Search for the cell housing the specified text and yield its (x, y) center coordinate. 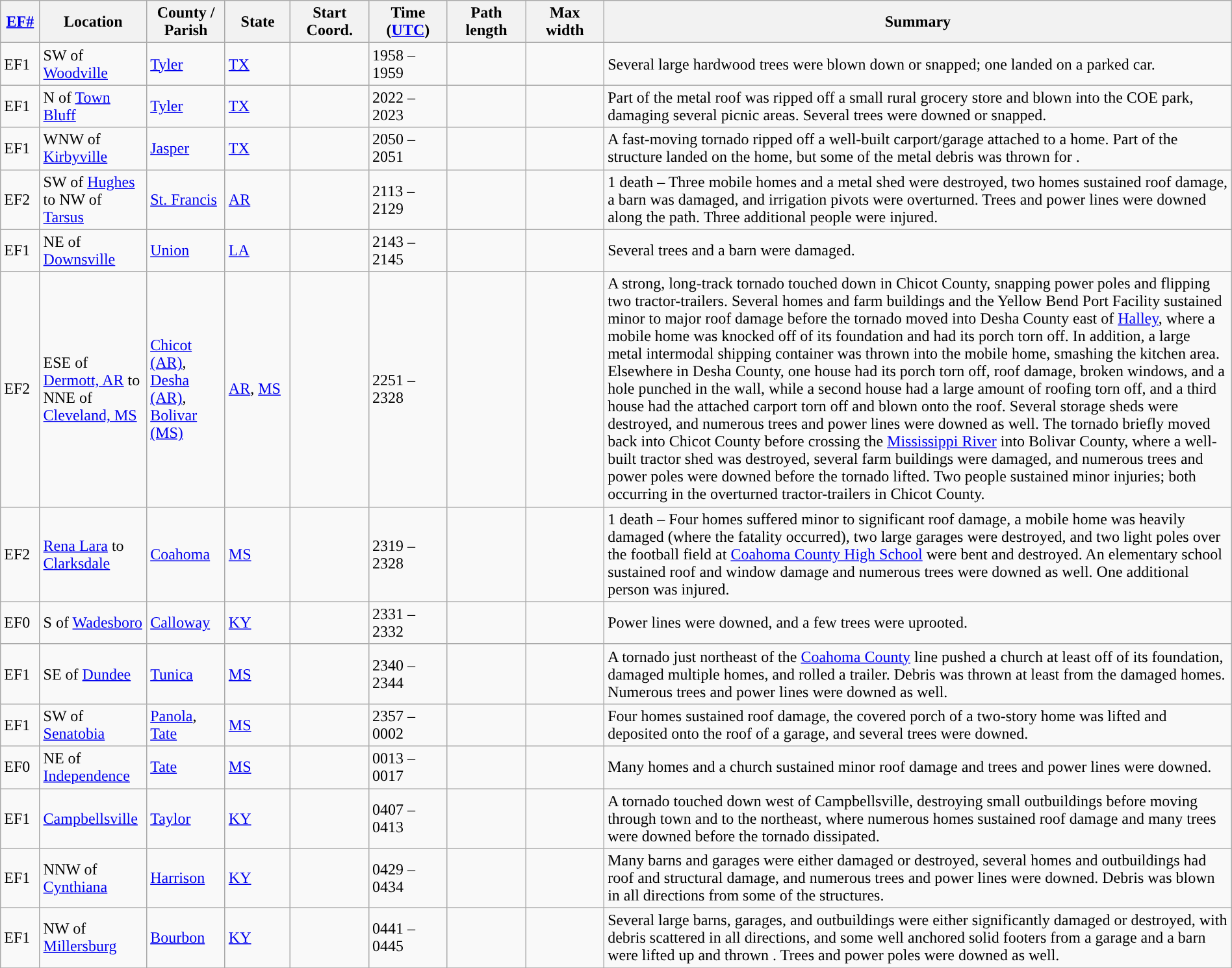
S of Wadesboro (94, 622)
2143 – 2145 (408, 251)
N of Town Bluff (94, 107)
NE of Downsville (94, 251)
Summary (918, 22)
Chicot (AR), Desha (AR), Bolivar (MS) (186, 389)
SW of Hughes to NW of Tarsus (94, 199)
Campbellsville (94, 819)
0441 – 0445 (408, 938)
SE of Dundee (94, 674)
NNW of Cynthiana (94, 878)
Several trees and a barn were damaged. (918, 251)
2340 – 2344 (408, 674)
Calloway (186, 622)
Rena Lara to Clarksdale (94, 554)
Harrison (186, 878)
0429 – 0434 (408, 878)
2022 – 2023 (408, 107)
AR (257, 199)
LA (257, 251)
Time (UTC) (408, 22)
Several large hardwood trees were blown down or snapped; one landed on a parked car. (918, 64)
2319 – 2328 (408, 554)
2357 – 0002 (408, 725)
Max width (565, 22)
Tate (186, 767)
0013 – 0017 (408, 767)
Coahoma (186, 554)
2113 – 2129 (408, 199)
ESE of Dermott, AR to NNE of Cleveland, MS (94, 389)
Bourbon (186, 938)
Taylor (186, 819)
State (257, 22)
NE of Independence (94, 767)
Tunica (186, 674)
1958 – 1959 (408, 64)
Many homes and a church sustained minor roof damage and trees and power lines were downed. (918, 767)
AR, MS (257, 389)
Union (186, 251)
WNW of Kirbyville (94, 148)
Location (94, 22)
0407 – 0413 (408, 819)
2331 – 2332 (408, 622)
SW of Senatobia (94, 725)
Panola, Tate (186, 725)
2251 – 2328 (408, 389)
St. Francis (186, 199)
Path length (486, 22)
2050 – 2051 (408, 148)
SW of Woodville (94, 64)
Jasper (186, 148)
Start Coord. (330, 22)
NW of Millersburg (94, 938)
Power lines were downed, and a few trees were uprooted. (918, 622)
County / Parish (186, 22)
EF# (20, 22)
